Scan for the cell matching the given text and deliver its (X, Y) coordinate at center. 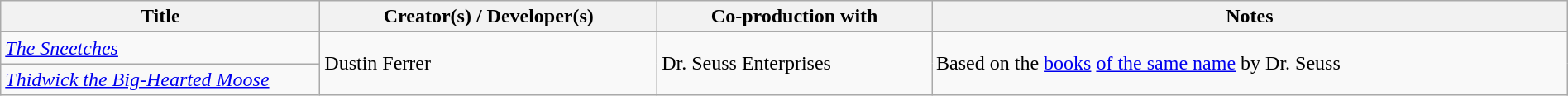
Title (160, 17)
Co-production with (795, 17)
Creator(s) / Developer(s) (489, 17)
Dr. Seuss Enterprises (795, 64)
Dustin Ferrer (489, 64)
Notes (1250, 17)
Based on the books of the same name by Dr. Seuss (1250, 64)
The Sneetches (160, 48)
Thidwick the Big-Hearted Moose (160, 79)
